Return the (x, y) coordinate for the center point of the cell that contains the specified text.  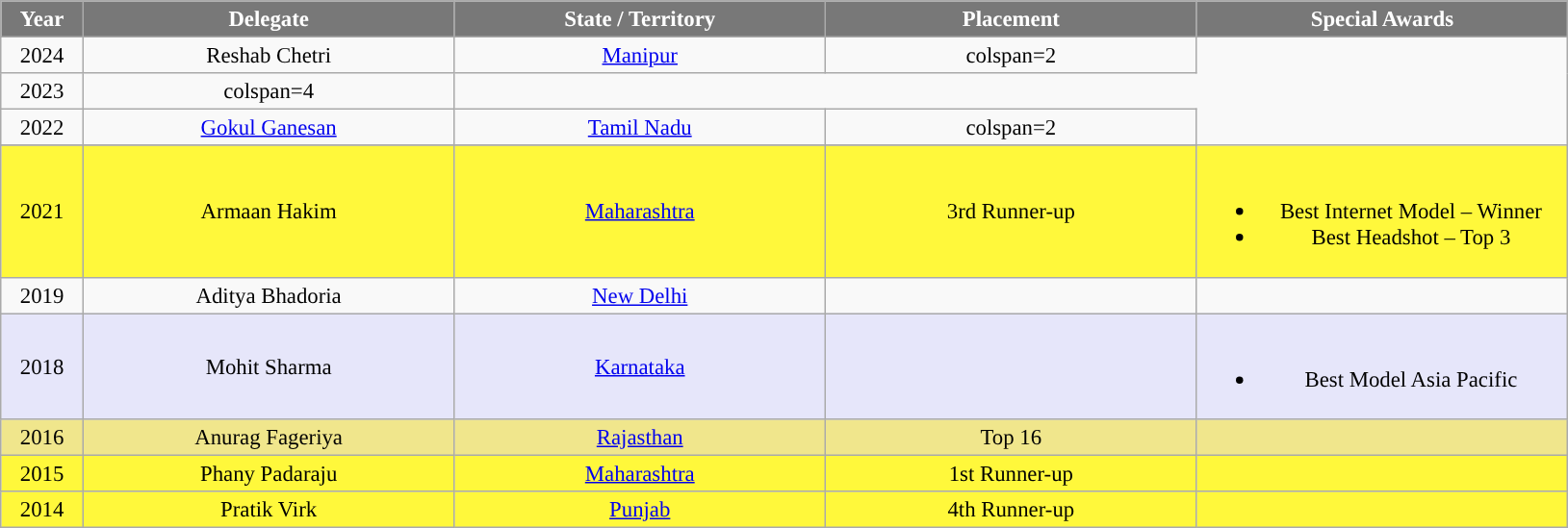
Phany Padaraju (269, 474)
2019 (42, 295)
State / Territory (640, 19)
1st Runner-up (1012, 474)
Reshab Chetri (269, 56)
Best Internet Model – WinnerBest Headshot – Top 3 (1382, 212)
Best Model Asia Pacific (1382, 366)
Karnataka (640, 366)
2023 (42, 91)
Anurag Fageriya (269, 438)
2015 (42, 474)
Placement (1012, 19)
Rajasthan (640, 438)
Tamil Nadu (640, 128)
Punjab (640, 510)
Delegate (269, 19)
2014 (42, 510)
2018 (42, 366)
Manipur (640, 56)
Gokul Ganesan (269, 128)
3rd Runner-up (1012, 212)
4th Runner-up (1012, 510)
colspan=4 (269, 91)
Mohit Sharma (269, 366)
2022 (42, 128)
Top 16 (1012, 438)
Pratik Virk (269, 510)
Year (42, 19)
Armaan Hakim (269, 212)
2024 (42, 56)
Special Awards (1382, 19)
Aditya Bhadoria (269, 295)
2016 (42, 438)
2021 (42, 212)
New Delhi (640, 295)
